Scan for the cell matching the given text and deliver its [X, Y] coordinate at center. 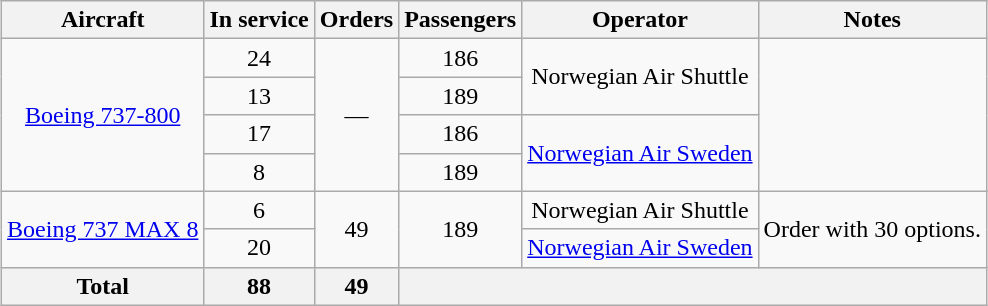
20 [259, 248]
13 [259, 96]
Boeing 737-800 [103, 115]
Order with 30 options. [872, 229]
Orders [356, 20]
24 [259, 58]
17 [259, 134]
Boeing 737 MAX 8 [103, 229]
Notes [872, 20]
Total [103, 286]
8 [259, 172]
— [356, 115]
88 [259, 286]
Passengers [460, 20]
Aircraft [103, 20]
In service [259, 20]
Operator [640, 20]
6 [259, 210]
